Provide the (X, Y) coordinate of the cell's center where the given text is located.  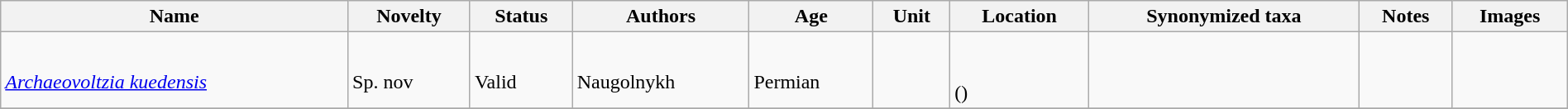
Synonymized taxa (1224, 17)
Name (174, 17)
Authors (661, 17)
Location (1020, 17)
Images (1510, 17)
() (1020, 70)
Naugolnykh (661, 70)
Unit (911, 17)
Valid (521, 70)
Status (521, 17)
Archaeovoltzia kuedensis (174, 70)
Age (811, 17)
Novelty (409, 17)
Permian (811, 70)
Sp. nov (409, 70)
Notes (1406, 17)
